From the cell containing the given text, extract its center point as [X, Y] coordinate. 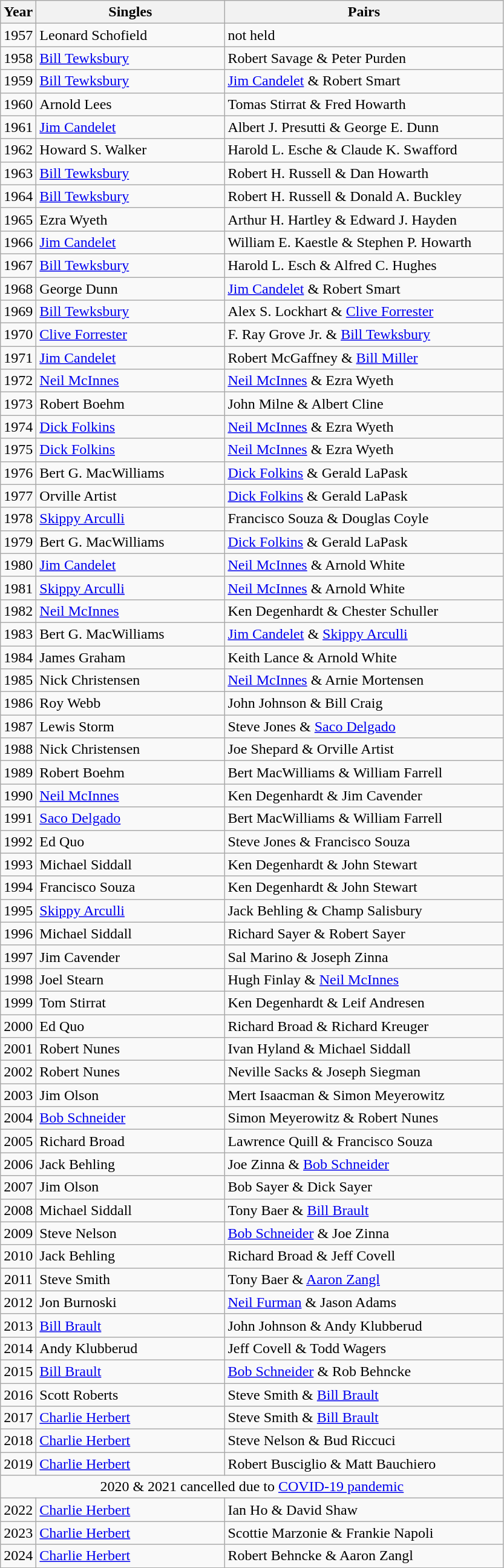
Arthur H. Hartley & Edward J. Hayden [364, 219]
Bob Sayer & Dick Sayer [364, 1187]
1980 [18, 565]
1958 [18, 58]
1995 [18, 911]
1960 [18, 104]
Ken Degenhardt & Chester Schuller [364, 611]
Leonard Schofield [131, 35]
Ken Degenhardt & Jim Cavender [364, 796]
George Dunn [131, 289]
1965 [18, 219]
Robert McGaffney & Bill Miller [364, 358]
Keith Lance & Arnold White [364, 657]
Tom Stirrat [131, 1003]
Francisco Souza & Douglas Coyle [364, 519]
1968 [18, 289]
Richard Broad & Jeff Covell [364, 1256]
Joe Shepard & Orville Artist [364, 749]
Bob Schneider & Rob Behncke [364, 1371]
2005 [18, 1141]
Howard S. Walker [131, 150]
F. Ray Grove Jr. & Bill Tewksbury [364, 335]
2017 [18, 1418]
1997 [18, 957]
2009 [18, 1233]
Jeff Covell & Todd Wagers [364, 1348]
Steve Smith [131, 1279]
Arnold Lees [131, 104]
1959 [18, 81]
1982 [18, 611]
2018 [18, 1441]
Robert Behncke & Aaron Zangl [364, 1556]
1989 [18, 772]
1976 [18, 473]
John Johnson & Andy Klubberud [364, 1325]
1985 [18, 680]
2023 [18, 1533]
Sal Marino & Joseph Zinna [364, 957]
1974 [18, 427]
Tony Baer & Aaron Zangl [364, 1279]
2015 [18, 1371]
Francisco Souza [131, 888]
1988 [18, 749]
John Johnson & Bill Craig [364, 703]
2024 [18, 1556]
Harold L. Esche & Claude K. Swafford [364, 150]
2006 [18, 1164]
Scottie Marzonie & Frankie Napoli [364, 1533]
Alex S. Lockhart & Clive Forrester [364, 312]
Pairs [364, 12]
Neil Furman & Jason Adams [364, 1302]
Albert J. Presutti & George E. Dunn [364, 127]
Tomas Stirrat & Fred Howarth [364, 104]
Jon Burnoski [131, 1302]
Steve Nelson [131, 1233]
Simon Meyerowitz & Robert Nunes [364, 1118]
Bob Schneider [131, 1118]
1969 [18, 312]
2001 [18, 1049]
2019 [18, 1464]
Ezra Wyeth [131, 219]
2011 [18, 1279]
1999 [18, 1003]
Tony Baer & Bill Brault [364, 1210]
Year [18, 12]
2014 [18, 1348]
Singles [131, 12]
Jim Cavender [131, 957]
Robert Busciglio & Matt Bauchiero [364, 1464]
1966 [18, 242]
Richard Broad [131, 1141]
2004 [18, 1118]
Neil McInnes & Arnie Mortensen [364, 680]
Hugh Finlay & Neil McInnes [364, 980]
Joe Zinna & Bob Schneider [364, 1164]
1993 [18, 865]
1990 [18, 796]
Scott Roberts [131, 1394]
Ken Degenhardt & Leif Andresen [364, 1003]
1961 [18, 127]
1970 [18, 335]
Harold L. Esch & Alfred C. Hughes [364, 265]
1981 [18, 588]
1979 [18, 542]
Steve Nelson & Bud Riccuci [364, 1441]
Robert Savage & Peter Purden [364, 58]
Clive Forrester [131, 335]
2008 [18, 1210]
2022 [18, 1510]
1992 [18, 842]
1973 [18, 404]
1996 [18, 934]
John Milne & Albert Cline [364, 404]
2020 & 2021 cancelled due to COVID-19 pandemic [252, 1487]
Mert Isaacman & Simon Meyerowitz [364, 1095]
Bob Schneider & Joe Zinna [364, 1233]
1963 [18, 173]
2002 [18, 1072]
2000 [18, 1026]
2010 [18, 1256]
Steve Jones & Saco Delgado [364, 726]
1987 [18, 726]
James Graham [131, 657]
Andy Klubberud [131, 1348]
Orville Artist [131, 496]
2012 [18, 1302]
Ivan Hyland & Michael Siddall [364, 1049]
1971 [18, 358]
Saco Delgado [131, 819]
1967 [18, 265]
1998 [18, 980]
Neville Sacks & Joseph Siegman [364, 1072]
1964 [18, 196]
1991 [18, 819]
1977 [18, 496]
2007 [18, 1187]
Joel Stearn [131, 980]
Jim Candelet & Skippy Arculli [364, 634]
Robert H. Russell & Donald A. Buckley [364, 196]
1957 [18, 35]
1978 [18, 519]
2016 [18, 1394]
1986 [18, 703]
Richard Broad & Richard Kreuger [364, 1026]
Richard Sayer & Robert Sayer [364, 934]
1983 [18, 634]
1972 [18, 381]
1975 [18, 450]
Lawrence Quill & Francisco Souza [364, 1141]
1962 [18, 150]
Jack Behling & Champ Salisbury [364, 911]
1984 [18, 657]
2013 [18, 1325]
1994 [18, 888]
William E. Kaestle & Stephen P. Howarth [364, 242]
Ian Ho & David Shaw [364, 1510]
Robert H. Russell & Dan Howarth [364, 173]
Lewis Storm [131, 726]
not held [364, 35]
2003 [18, 1095]
Steve Jones & Francisco Souza [364, 842]
Roy Webb [131, 703]
